Extract the (x, y) coordinate from the center of the cell holding the provided text.  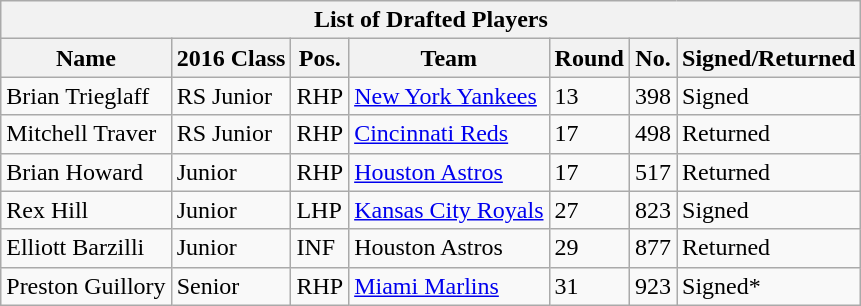
398 (652, 96)
Team (449, 58)
Name (86, 58)
13 (589, 96)
Signed* (769, 286)
List of Drafted Players (431, 20)
Cincinnati Reds (449, 134)
Pos. (320, 58)
Mitchell Traver (86, 134)
2016 Class (231, 58)
27 (589, 210)
498 (652, 134)
823 (652, 210)
Round (589, 58)
Rex Hill (86, 210)
923 (652, 286)
Kansas City Royals (449, 210)
LHP (320, 210)
877 (652, 248)
Senior (231, 286)
INF (320, 248)
Preston Guillory (86, 286)
29 (589, 248)
Elliott Barzilli (86, 248)
517 (652, 172)
Miami Marlins (449, 286)
Signed/Returned (769, 58)
31 (589, 286)
New York Yankees (449, 96)
Brian Howard (86, 172)
No. (652, 58)
Brian Trieglaff (86, 96)
